Pinpoint the cell where the given text exists, returning its [x, y] midpoint coordinate. 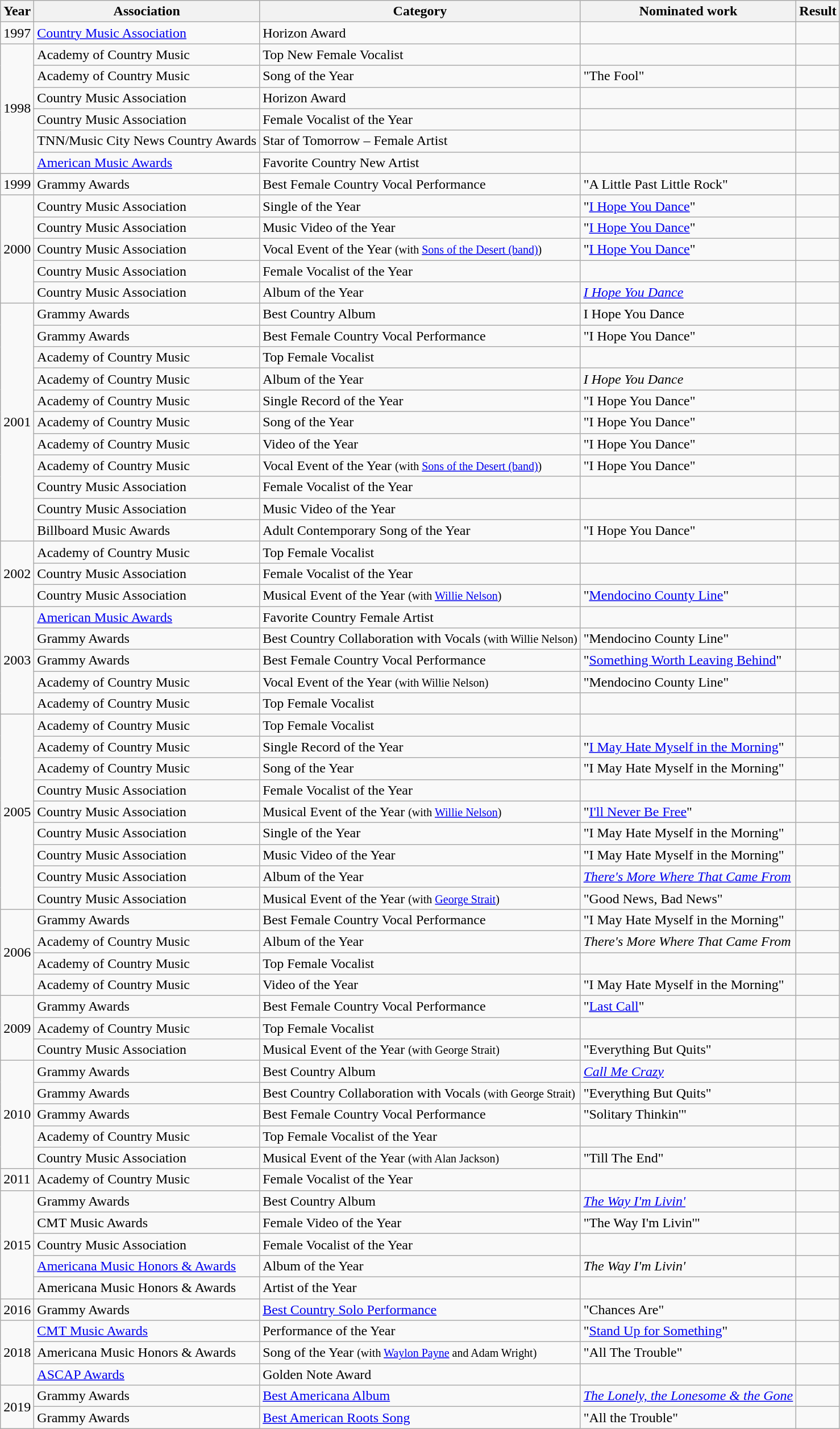
Musical Event of the Year (with Alan Jackson) [420, 1158]
Nominated work [688, 11]
Category [420, 11]
Top Female Vocalist of the Year [420, 1136]
Artist of the Year [420, 1287]
2018 [17, 1353]
Favorite Country New Artist [420, 163]
2001 [17, 423]
Best Country Collaboration with Vocals (with George Strait) [420, 1093]
Best Americana Album [420, 1396]
1999 [17, 184]
2002 [17, 574]
Billboard Music Awards [147, 530]
Adult Contemporary Song of the Year [420, 530]
2015 [17, 1244]
"The Way I'm Livin'" [688, 1223]
2003 [17, 660]
"All the Trouble" [688, 1418]
2016 [17, 1309]
2010 [17, 1115]
Favorite Country Female Artist [420, 617]
"The Fool" [688, 76]
2006 [17, 952]
2005 [17, 812]
"Last Call" [688, 1007]
"Good News, Bad News" [688, 898]
Best American Roots Song [420, 1418]
Top New Female Vocalist [420, 55]
2019 [17, 1407]
Result [818, 11]
"Solitary Thinkin'" [688, 1115]
Best Country Solo Performance [420, 1309]
"A Little Past Little Rock" [688, 184]
1997 [17, 33]
TNN/Music City News Country Awards [147, 141]
"Chances Are" [688, 1309]
Vocal Event of the Year (with Willie Nelson) [420, 682]
The Lonely, the Lonesome & the Gone [688, 1396]
2011 [17, 1179]
"I'll Never Be Free" [688, 812]
1998 [17, 109]
Song of the Year (with Waylon Payne and Adam Wright) [420, 1353]
Performance of the Year [420, 1331]
"All The Trouble" [688, 1353]
"Till The End" [688, 1158]
Star of Tomorrow – Female Artist [420, 141]
ASCAP Awards [147, 1374]
Female Video of the Year [420, 1223]
"Something Worth Leaving Behind" [688, 661]
Association [147, 11]
2000 [17, 249]
Year [17, 11]
Best Country Collaboration with Vocals (with Willie Nelson) [420, 639]
Golden Note Award [420, 1374]
Call Me Crazy [688, 1071]
2009 [17, 1028]
"Stand Up for Something" [688, 1331]
